From the cell containing the given text, extract its center point as [x, y] coordinate. 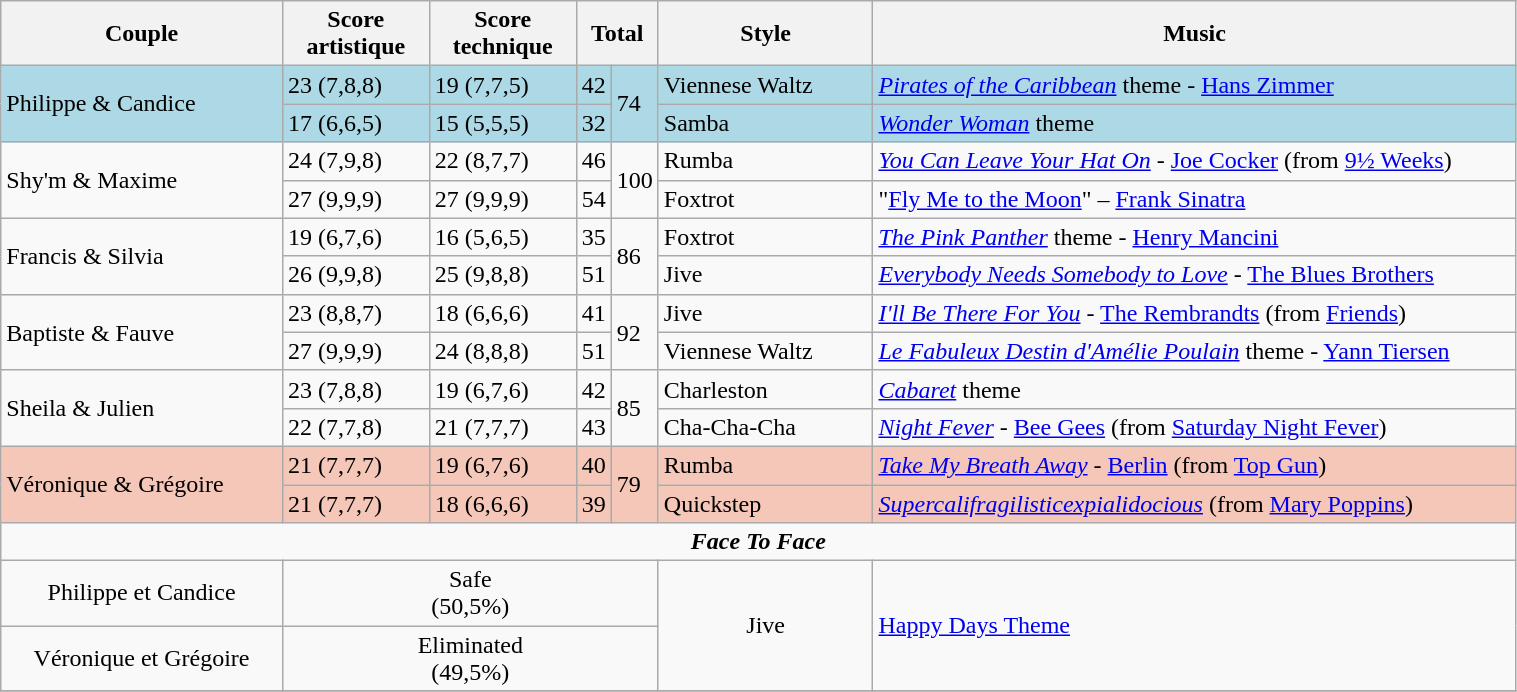
Couple [142, 34]
86 [634, 256]
Score artistique [356, 34]
15 (5,5,5) [502, 123]
22 (8,7,7) [502, 161]
"Fly Me to the Moon" – Frank Sinatra [1194, 199]
24 (7,9,8) [356, 161]
Safe(50,5%) [470, 594]
Sheila & Julien [142, 408]
Wonder Woman theme [1194, 123]
Supercalifragilisticexpialidocious (from Mary Poppins) [1194, 503]
24 (8,8,8) [502, 351]
25 (9,8,8) [502, 275]
Charleston [766, 389]
85 [634, 408]
Total [617, 34]
39 [594, 503]
35 [594, 237]
Le Fabuleux Destin d'Amélie Poulain theme - Yann Tiersen [1194, 351]
Shy'm & Maxime [142, 180]
40 [594, 465]
You Can Leave Your Hat On - Joe Cocker (from 9½ Weeks) [1194, 161]
The Pink Panther theme - Henry Mancini [1194, 237]
Cabaret theme [1194, 389]
79 [634, 484]
Cha-Cha-Cha [766, 427]
23 (8,8,7) [356, 313]
46 [594, 161]
22 (7,7,8) [356, 427]
74 [634, 104]
32 [594, 123]
43 [594, 427]
54 [594, 199]
Quickstep [766, 503]
Night Fever - Bee Gees (from Saturday Night Fever) [1194, 427]
Pirates of the Caribbean theme - Hans Zimmer [1194, 85]
Take My Breath Away - Berlin (from Top Gun) [1194, 465]
Francis & Silvia [142, 256]
Philippe et Candice [142, 594]
I'll Be There For You - The Rembrandts (from Friends) [1194, 313]
16 (5,6,5) [502, 237]
Score technique [502, 34]
92 [634, 332]
Baptiste & Fauve [142, 332]
17 (6,6,5) [356, 123]
Véronique & Grégoire [142, 484]
Happy Days Theme [1194, 626]
Véronique et Grégoire [142, 658]
Style [766, 34]
Everybody Needs Somebody to Love - The Blues Brothers [1194, 275]
Philippe & Candice [142, 104]
41 [594, 313]
19 (7,7,5) [502, 85]
Samba [766, 123]
Eliminated(49,5%) [470, 658]
Music [1194, 34]
26 (9,9,8) [356, 275]
Face To Face [758, 542]
100 [634, 180]
